For the text-containing cell, return its midpoint in [X, Y] coordinate format. 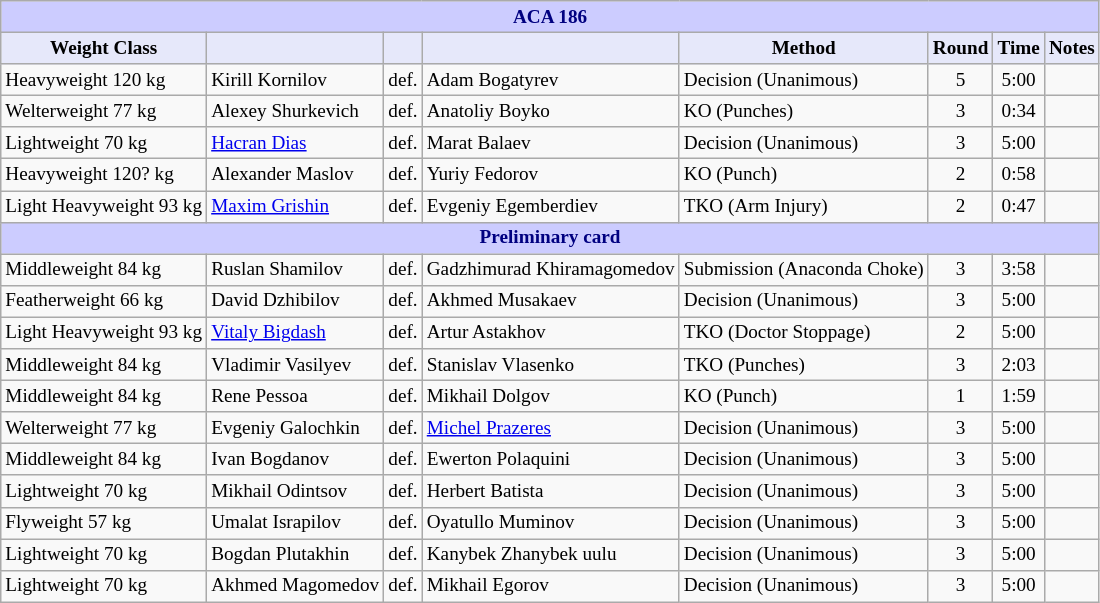
5 [960, 80]
Ewerton Polaquini [550, 460]
Notes [1072, 48]
Alexander Maslov [296, 175]
0:58 [1018, 175]
Method [804, 48]
Artur Astakhov [550, 333]
Marat Balaev [550, 143]
Flyweight 57 kg [104, 523]
Umalat Israpilov [296, 523]
TKO (Arm Injury) [804, 206]
TKO (Doctor Stoppage) [804, 333]
Evgeniy Egemberdiev [550, 206]
Mikhail Odintsov [296, 491]
0:34 [1018, 111]
Yuriy Fedorov [550, 175]
Bogdan Plutakhin [296, 554]
Mikhail Egorov [550, 586]
KO (Punches) [804, 111]
Anatoliy Boyko [550, 111]
Michel Prazeres [550, 428]
Adam Bogatyrev [550, 80]
Ruslan Shamilov [296, 270]
David Dzhibilov [296, 301]
Akhmed Musakaev [550, 301]
Vladimir Vasilyev [296, 365]
1:59 [1018, 396]
Kanybek Zhanybek uulu [550, 554]
Stanislav Vlasenko [550, 365]
Round [960, 48]
Heavyweight 120 kg [104, 80]
Time [1018, 48]
Mikhail Dolgov [550, 396]
Oyatullo Muminov [550, 523]
Maxim Grishin [296, 206]
Akhmed Magomedov [296, 586]
Featherweight 66 kg [104, 301]
Herbert Batista [550, 491]
Rene Pessoa [296, 396]
0:47 [1018, 206]
Vitaly Bigdash [296, 333]
Submission (Anaconda Choke) [804, 270]
Kirill Kornilov [296, 80]
Heavyweight 120? kg [104, 175]
Preliminary card [550, 238]
ACA 186 [550, 17]
1 [960, 396]
TKO (Punches) [804, 365]
Hacran Dias [296, 143]
3:58 [1018, 270]
Gadzhimurad Khiramagomedov [550, 270]
2:03 [1018, 365]
Weight Class [104, 48]
Alexey Shurkevich [296, 111]
Ivan Bogdanov [296, 460]
Evgeniy Galochkin [296, 428]
